Capture the cell that displays the provided text and extract its [x, y] central coordinate. 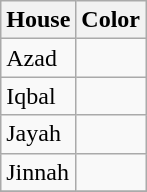
Azad [38, 58]
Jayah [38, 134]
Jinnah [38, 172]
House [38, 20]
Color [111, 20]
Iqbal [38, 96]
